From the cell containing the given text, extract its center point as [x, y] coordinate. 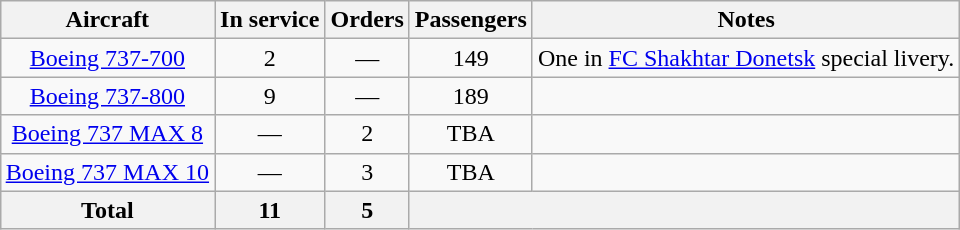
Total [107, 210]
Passengers [470, 20]
3 [367, 172]
189 [470, 96]
Boeing 737-800 [107, 96]
Boeing 737 MAX 10 [107, 172]
In service [270, 20]
Aircraft [107, 20]
Notes [746, 20]
Orders [367, 20]
149 [470, 58]
Boeing 737-700 [107, 58]
11 [270, 210]
Boeing 737 MAX 8 [107, 134]
9 [270, 96]
5 [367, 210]
One in FC Shakhtar Donetsk special livery. [746, 58]
